Determine the (x, y) coordinate at the center of the cell enclosing the given text.  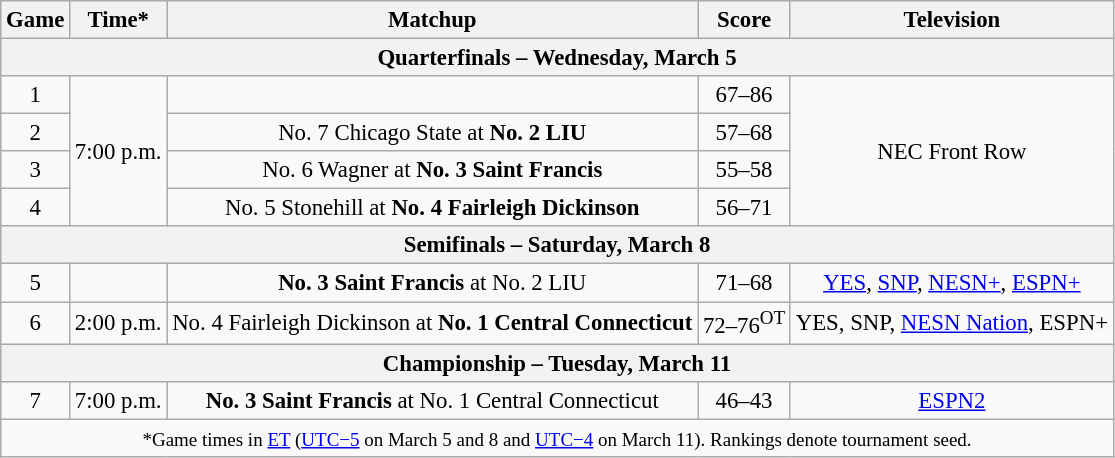
56–71 (744, 208)
No. 6 Wagner at No. 3 Saint Francis (432, 170)
4 (36, 208)
ESPN2 (952, 400)
No. 3 Saint Francis at No. 2 LIU (432, 283)
No. 4 Fairleigh Dickinson at No. 1 Central Connecticut (432, 323)
71–68 (744, 283)
No. 3 Saint Francis at No. 1 Central Connecticut (432, 400)
5 (36, 283)
6 (36, 323)
YES, SNP, NESN Nation, ESPN+ (952, 323)
YES, SNP, NESN+, ESPN+ (952, 283)
72–76OT (744, 323)
Matchup (432, 20)
3 (36, 170)
2 (36, 133)
Game (36, 20)
Championship – Tuesday, March 11 (558, 363)
*Game times in ET (UTC−5 on March 5 and 8 and UTC−4 on March 11). Rankings denote tournament seed. (558, 438)
Score (744, 20)
1 (36, 95)
NEC Front Row (952, 151)
7 (36, 400)
Semifinals – Saturday, March 8 (558, 245)
Time* (118, 20)
55–58 (744, 170)
46–43 (744, 400)
No. 7 Chicago State at No. 2 LIU (432, 133)
2:00 p.m. (118, 323)
Quarterfinals – Wednesday, March 5 (558, 58)
Television (952, 20)
67–86 (744, 95)
No. 5 Stonehill at No. 4 Fairleigh Dickinson (432, 208)
57–68 (744, 133)
